Extract the (x, y) coordinate from the center of the cell holding the provided text.  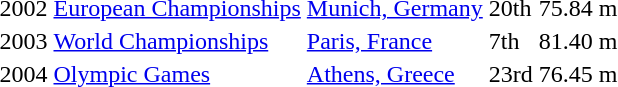
Paris, France (394, 41)
World Championships (177, 41)
7th (510, 41)
